Locate the cell with the specified text and output its (x, y) center coordinate. 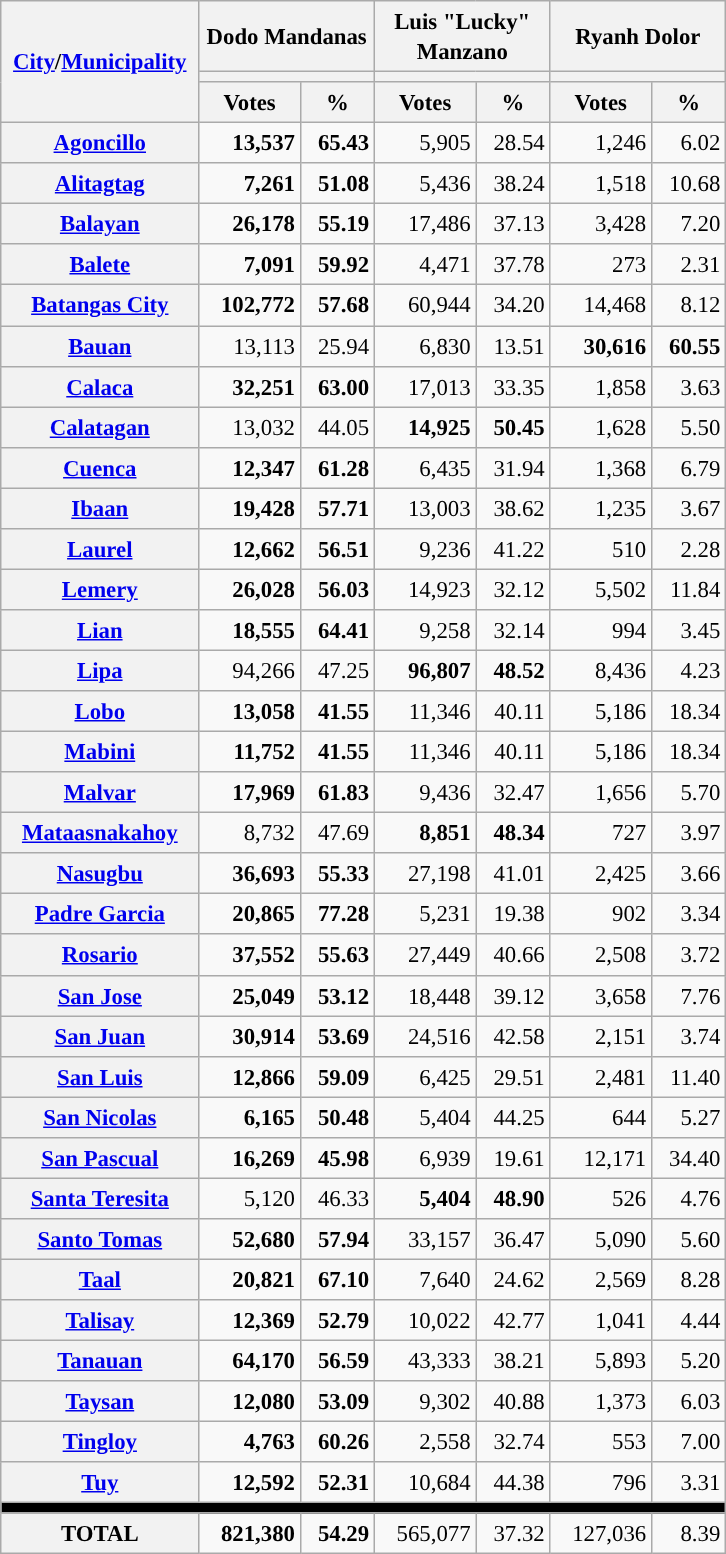
40.66 (513, 956)
12,662 (250, 550)
50.48 (337, 1118)
1,628 (600, 428)
Nasugbu (100, 874)
Tuy (100, 1482)
7,640 (424, 1280)
37.13 (513, 224)
Talisay (100, 1320)
Tanauan (100, 1362)
25,049 (250, 996)
6.79 (688, 468)
Tingloy (100, 1442)
7,091 (250, 264)
52,680 (250, 1240)
Mabini (100, 752)
Calatagan (100, 428)
47.69 (337, 834)
12,592 (250, 1482)
Lian (100, 630)
7.20 (688, 224)
6,435 (424, 468)
11,752 (250, 752)
Santo Tomas (100, 1240)
10,022 (424, 1320)
43,333 (424, 1362)
3.45 (688, 630)
29.51 (513, 1076)
31.94 (513, 468)
5,090 (600, 1240)
5,905 (424, 144)
55.33 (337, 874)
32.47 (513, 792)
3.72 (688, 956)
18,555 (250, 630)
San Juan (100, 1036)
7.76 (688, 996)
17,969 (250, 792)
Lobo (100, 712)
3.74 (688, 1036)
9,302 (424, 1402)
26,178 (250, 224)
2.28 (688, 550)
Taal (100, 1280)
14,923 (424, 590)
553 (600, 1442)
42.58 (513, 1036)
65.43 (337, 144)
2,425 (600, 874)
1,235 (600, 508)
26,028 (250, 590)
63.00 (337, 386)
19.61 (513, 1158)
6,939 (424, 1158)
6,830 (424, 346)
San Jose (100, 996)
36.47 (513, 1240)
5,120 (250, 1198)
50.45 (513, 428)
37.78 (513, 264)
1,041 (600, 1320)
Calaca (100, 386)
44.38 (513, 1482)
San Luis (100, 1076)
2,481 (600, 1076)
102,772 (250, 306)
5,502 (600, 590)
994 (600, 630)
3,658 (600, 996)
2,569 (600, 1280)
56.03 (337, 590)
Rosario (100, 956)
59.92 (337, 264)
1,858 (600, 386)
Padre Garcia (100, 914)
32.12 (513, 590)
4.44 (688, 1320)
44.25 (513, 1118)
526 (600, 1198)
18,448 (424, 996)
3.31 (688, 1482)
5.27 (688, 1118)
12,369 (250, 1320)
13,113 (250, 346)
3.66 (688, 874)
3,428 (600, 224)
Mataasnakahoy (100, 834)
55.19 (337, 224)
53.69 (337, 1036)
41.01 (513, 874)
5,231 (424, 914)
8,732 (250, 834)
5.60 (688, 1240)
2,508 (600, 956)
2,151 (600, 1036)
796 (600, 1482)
902 (600, 914)
60.55 (688, 346)
5.20 (688, 1362)
5,436 (424, 184)
34.40 (688, 1158)
Luis "Lucky" Manzano (462, 36)
3.63 (688, 386)
Cuenca (100, 468)
6,425 (424, 1076)
67.10 (337, 1280)
3.97 (688, 834)
44.05 (337, 428)
61.28 (337, 468)
Lipa (100, 670)
4.23 (688, 670)
57.71 (337, 508)
5.70 (688, 792)
19,428 (250, 508)
48.90 (513, 1198)
4,763 (250, 1442)
64.41 (337, 630)
10.68 (688, 184)
12,866 (250, 1076)
6,165 (250, 1118)
41.22 (513, 550)
38.21 (513, 1362)
4.76 (688, 1198)
San Nicolas (100, 1118)
38.62 (513, 508)
13,537 (250, 144)
48.52 (513, 670)
17,486 (424, 224)
32,251 (250, 386)
48.34 (513, 834)
1,246 (600, 144)
Dodo Mandanas (287, 36)
11.84 (688, 590)
9,258 (424, 630)
8.28 (688, 1280)
14,468 (600, 306)
60,944 (424, 306)
9,236 (424, 550)
19.38 (513, 914)
55.63 (337, 956)
17,013 (424, 386)
7,261 (250, 184)
5.50 (688, 428)
6.02 (688, 144)
46.33 (337, 1198)
Alitagtag (100, 184)
60.26 (337, 1442)
27,449 (424, 956)
Ibaan (100, 508)
5,893 (600, 1362)
Laurel (100, 550)
51.08 (337, 184)
8,851 (424, 834)
Balayan (100, 224)
12,080 (250, 1402)
96,807 (424, 670)
City/Municipality (100, 62)
4,471 (424, 264)
94,266 (250, 670)
7.00 (688, 1442)
77.28 (337, 914)
510 (600, 550)
10,684 (424, 1482)
27,198 (424, 874)
36,693 (250, 874)
3.67 (688, 508)
12,171 (600, 1158)
Lemery (100, 590)
Ryanh Dolor (638, 36)
45.98 (337, 1158)
8,436 (600, 670)
53.09 (337, 1402)
Santa Teresita (100, 1198)
33,157 (424, 1240)
2.31 (688, 264)
12,347 (250, 468)
13,003 (424, 508)
59.09 (337, 1076)
32.74 (513, 1442)
34.20 (513, 306)
20,821 (250, 1280)
57.68 (337, 306)
1,368 (600, 468)
727 (600, 834)
40.88 (513, 1402)
56.59 (337, 1362)
24,516 (424, 1036)
37,552 (250, 956)
1,373 (600, 1402)
Agoncillo (100, 144)
38.24 (513, 184)
3.34 (688, 914)
8.12 (688, 306)
9,436 (424, 792)
24.62 (513, 1280)
6.03 (688, 1402)
2,558 (424, 1442)
14,925 (424, 428)
53.12 (337, 996)
11.40 (688, 1076)
13.51 (513, 346)
644 (600, 1118)
47.25 (337, 670)
52.79 (337, 1320)
13,032 (250, 428)
1,656 (600, 792)
64,170 (250, 1362)
57.94 (337, 1240)
Taysan (100, 1402)
32.14 (513, 630)
56.51 (337, 550)
273 (600, 264)
61.83 (337, 792)
Bauan (100, 346)
30,616 (600, 346)
1,518 (600, 184)
Malvar (100, 792)
20,865 (250, 914)
28.54 (513, 144)
33.35 (513, 386)
25.94 (337, 346)
42.77 (513, 1320)
Balete (100, 264)
39.12 (513, 996)
52.31 (337, 1482)
16,269 (250, 1158)
San Pascual (100, 1158)
13,058 (250, 712)
Batangas City (100, 306)
30,914 (250, 1036)
